Return the [X, Y] coordinate for the center point of the cell that contains the specified text.  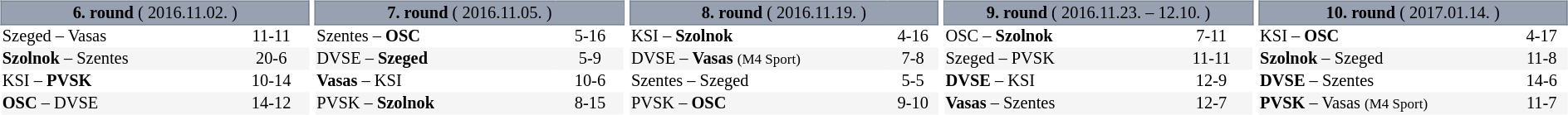
6. round ( 2016.11.02. ) [154, 12]
DVSE – Vasas (M4 Sport) [758, 60]
Vasas – Szentes [1057, 104]
8-15 [590, 104]
5-9 [590, 60]
Szolnok – Szentes [117, 60]
KSI – Szolnok [758, 36]
20-6 [271, 60]
12-7 [1211, 104]
9. round ( 2016.11.23. – 12.10. ) [1098, 12]
10-6 [590, 81]
KSI – PVSK [117, 81]
PVSK – Vasas (M4 Sport) [1388, 104]
Vasas – KSI [436, 81]
Szeged – PVSK [1057, 60]
7. round ( 2016.11.05. ) [470, 12]
11-7 [1541, 104]
12-9 [1211, 81]
Szeged – Vasas [117, 36]
5-5 [914, 81]
PVSK – OSC [758, 104]
14-12 [271, 104]
8. round ( 2016.11.19. ) [784, 12]
7-11 [1211, 36]
5-16 [590, 36]
4-17 [1541, 36]
Szentes – OSC [436, 36]
4-16 [914, 36]
11-8 [1541, 60]
10-14 [271, 81]
14-6 [1541, 81]
OSC – DVSE [117, 104]
DVSE – Szeged [436, 60]
PVSK – Szolnok [436, 104]
7-8 [914, 60]
DVSE – KSI [1057, 81]
9-10 [914, 104]
Szolnok – Szeged [1388, 60]
OSC – Szolnok [1057, 36]
10. round ( 2017.01.14. ) [1414, 12]
Szentes – Szeged [758, 81]
KSI – OSC [1388, 36]
DVSE – Szentes [1388, 81]
